Capture the cell that displays the provided text and extract its (x, y) central coordinate. 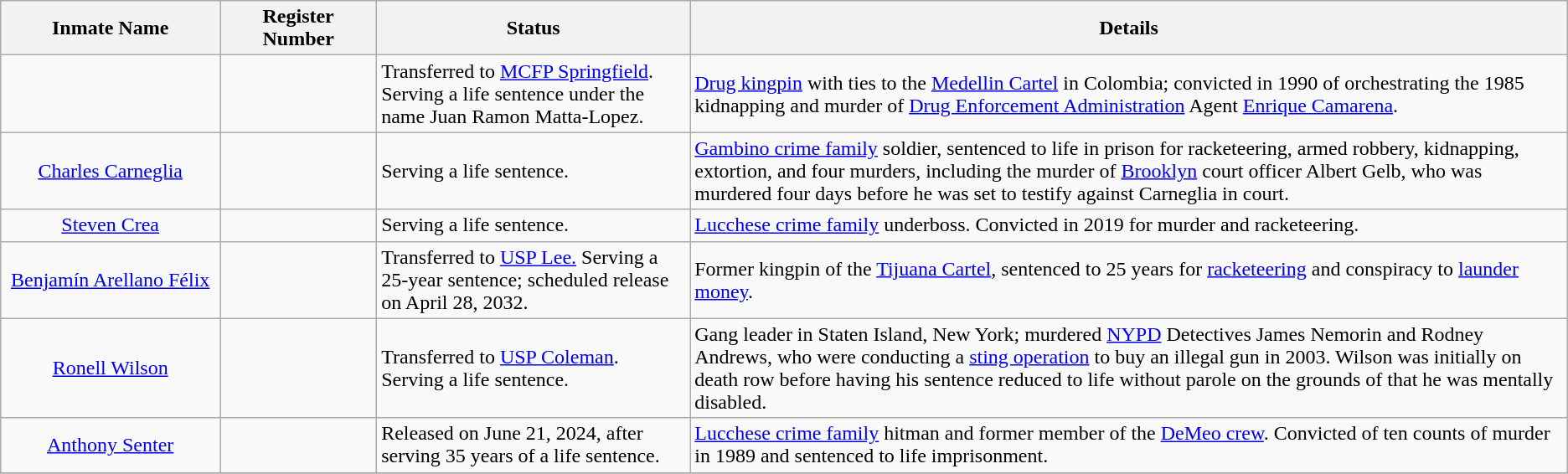
Former kingpin of the Tijuana Cartel, sentenced to 25 years for racketeering and conspiracy to launder money. (1129, 280)
Transferred to USP Lee. Serving a 25-year sentence; scheduled release on April 28, 2032. (534, 280)
Transferred to USP Coleman. Serving a life sentence. (534, 368)
Inmate Name (111, 28)
Released on June 21, 2024, after serving 35 years of a life sentence. (534, 446)
Lucchese crime family hitman and former member of the DeMeo crew. Convicted of ten counts of murder in 1989 and sentenced to life imprisonment. (1129, 446)
Register Number (298, 28)
Details (1129, 28)
Ronell Wilson (111, 368)
Benjamín Arellano Félix (111, 280)
Steven Crea (111, 225)
Anthony Senter (111, 446)
Transferred to MCFP Springfield.Serving a life sentence under the name Juan Ramon Matta-Lopez. (534, 94)
Charles Carneglia (111, 171)
Lucchese crime family underboss. Convicted in 2019 for murder and racketeering. (1129, 225)
Status (534, 28)
